Return [x, y] of the center of cell containing provided text 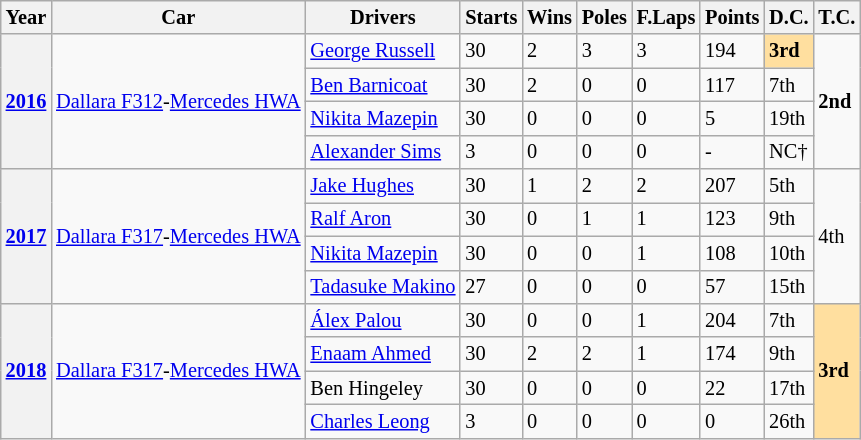
Points [732, 17]
Dallara F312-Mercedes HWA [178, 102]
27 [491, 287]
194 [732, 51]
123 [732, 219]
5 [732, 118]
Jake Hughes [382, 186]
15th [788, 287]
Álex Palou [382, 320]
2nd [838, 102]
D.C. [788, 17]
Charles Leong [382, 421]
4th [838, 236]
2017 [26, 236]
174 [732, 354]
Ben Hingeley [382, 388]
108 [732, 253]
- [732, 152]
2016 [26, 102]
17th [788, 388]
26th [788, 421]
Poles [604, 17]
2018 [26, 370]
F.Laps [666, 17]
Car [178, 17]
T.C. [838, 17]
Starts [491, 17]
5th [788, 186]
57 [732, 287]
NC† [788, 152]
22 [732, 388]
Year [26, 17]
207 [732, 186]
Tadasuke Makino [382, 287]
Drivers [382, 17]
Ben Barnicoat [382, 85]
George Russell [382, 51]
204 [732, 320]
Ralf Aron [382, 219]
117 [732, 85]
Enaam Ahmed [382, 354]
19th [788, 118]
Alexander Sims [382, 152]
10th [788, 253]
Wins [550, 17]
